Identify which cell holds the provided text, then report its (X, Y) central coordinate. 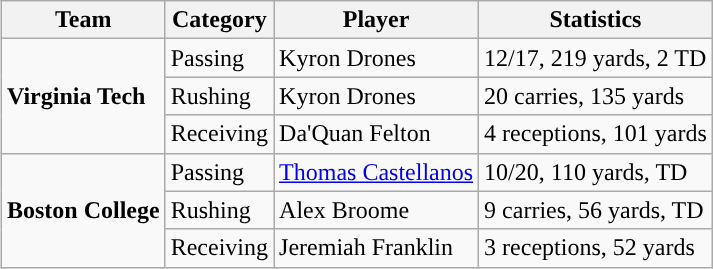
10/20, 110 yards, TD (596, 172)
Jeremiah Franklin (376, 248)
Thomas Castellanos (376, 172)
Category (219, 20)
Boston College (83, 210)
4 receptions, 101 yards (596, 134)
20 carries, 135 yards (596, 96)
Da'Quan Felton (376, 134)
3 receptions, 52 yards (596, 248)
Virginia Tech (83, 96)
12/17, 219 yards, 2 TD (596, 58)
Player (376, 20)
Statistics (596, 20)
Alex Broome (376, 210)
9 carries, 56 yards, TD (596, 210)
Team (83, 20)
